Find where the given text appears and provide that cell's center as (x, y) coordinate. 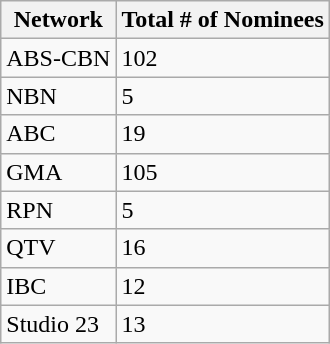
13 (223, 324)
105 (223, 172)
ABC (58, 134)
QTV (58, 248)
12 (223, 286)
NBN (58, 96)
IBC (58, 286)
ABS-CBN (58, 58)
GMA (58, 172)
16 (223, 248)
RPN (58, 210)
Total # of Nominees (223, 20)
102 (223, 58)
Network (58, 20)
19 (223, 134)
Studio 23 (58, 324)
